Detect which cell encompasses the target text, then output its [X, Y] center coordinate. 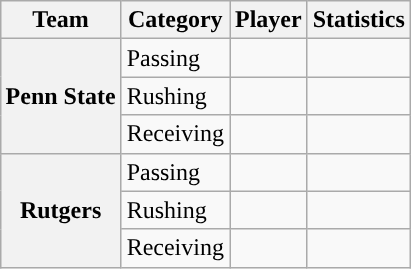
Player [269, 20]
Team [60, 20]
Statistics [358, 20]
Category [175, 20]
Rutgers [60, 210]
Penn State [60, 96]
